Locate the cell with the specified text and output its [X, Y] center coordinate. 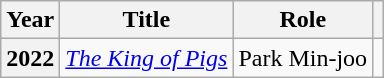
2022 [30, 58]
Year [30, 20]
Role [303, 20]
The King of Pigs [146, 58]
Park Min-joo [303, 58]
Title [146, 20]
